Output the [x, y] coordinate of the center of the cell containing the given text.  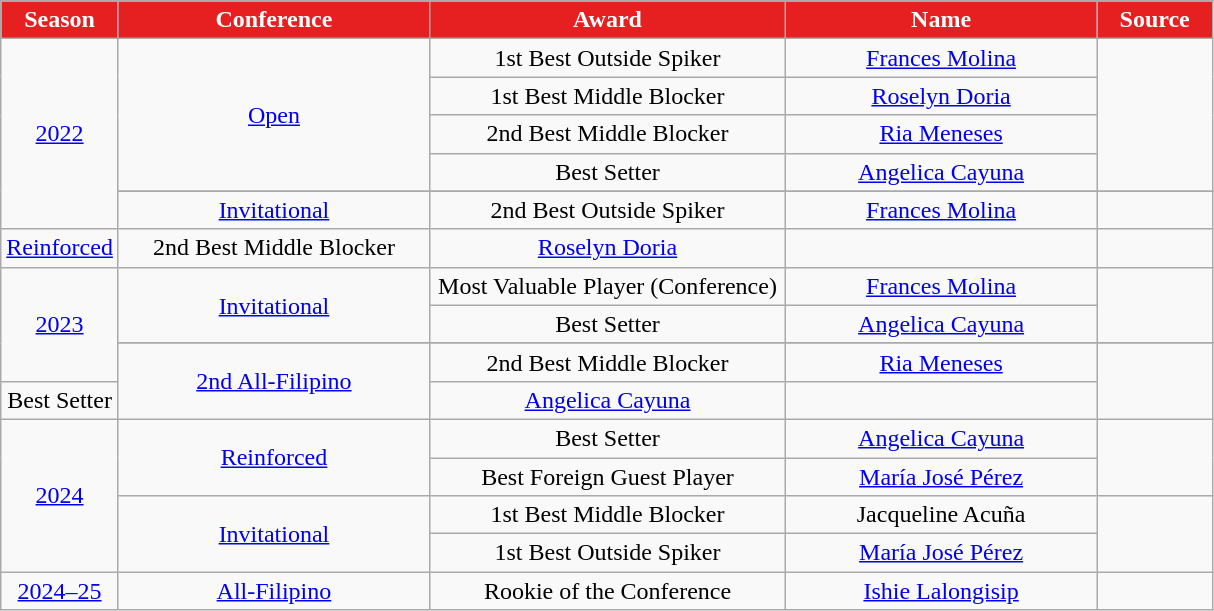
Source [1155, 20]
All-Filipino [274, 591]
Open [274, 115]
Award [607, 20]
2nd All-Filipino [274, 381]
Best Foreign Guest Player [607, 477]
Name [942, 20]
Season [60, 20]
Most Valuable Player (Conference) [607, 286]
2024 [60, 495]
Ishie Lalongisip [942, 591]
Jacqueline Acuña [942, 515]
2023 [60, 324]
2024–25 [60, 591]
2022 [60, 134]
2nd Best Outside Spiker [607, 210]
Rookie of the Conference [607, 591]
Conference [274, 20]
